Scan for the cell matching the given text and deliver its [x, y] coordinate at center. 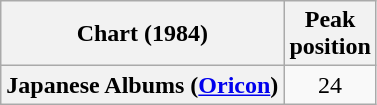
Peak position [330, 34]
Japanese Albums (Oricon) [142, 85]
24 [330, 85]
Chart (1984) [142, 34]
